Detect which cell encompasses the target text, then output its (x, y) center coordinate. 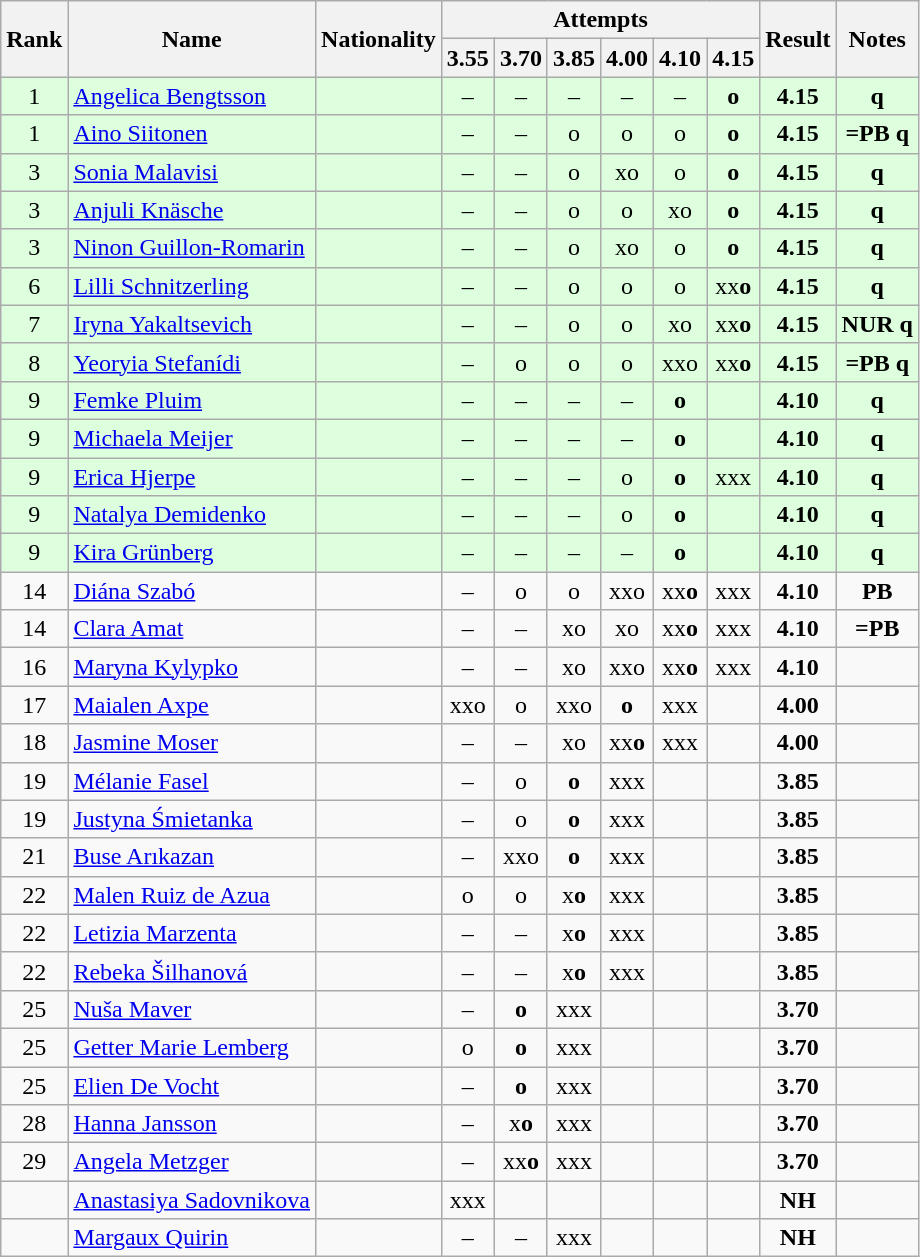
Margaux Quirin (192, 1238)
=PB (877, 629)
Natalya Demidenko (192, 515)
Michaela Meijer (192, 438)
Maialen Axpe (192, 705)
Anastasiya Sadovnikova (192, 1200)
28 (34, 1124)
7 (34, 324)
Rank (34, 39)
8 (34, 362)
17 (34, 705)
Letizia Marzenta (192, 933)
Sonia Malavisi (192, 172)
Kira Grünberg (192, 553)
Attempts (600, 20)
Malen Ruiz de Azua (192, 895)
Angelica Bengtsson (192, 96)
Ninon Guillon-Romarin (192, 248)
Nuša Maver (192, 1009)
Jasmine Moser (192, 743)
Yeoryia Stefanídi (192, 362)
Mélanie Fasel (192, 781)
Elien De Vocht (192, 1085)
Iryna Yakaltsevich (192, 324)
Getter Marie Lemberg (192, 1047)
Diána Szabó (192, 591)
Clara Amat (192, 629)
21 (34, 857)
Anjuli Knäsche (192, 210)
Femke Pluim (192, 400)
3.55 (468, 58)
Rebeka Šilhanová (192, 971)
16 (34, 667)
6 (34, 286)
PB (877, 591)
Hanna Jansson (192, 1124)
29 (34, 1162)
Nationality (379, 39)
18 (34, 743)
NUR q (877, 324)
Notes (877, 39)
Lilli Schnitzerling (192, 286)
Erica Hjerpe (192, 477)
Aino Siitonen (192, 134)
Result (798, 39)
Buse Arıkazan (192, 857)
Maryna Kylypko (192, 667)
Angela Metzger (192, 1162)
Name (192, 39)
Justyna Śmietanka (192, 819)
